Return (X, Y) of the center of cell containing provided text 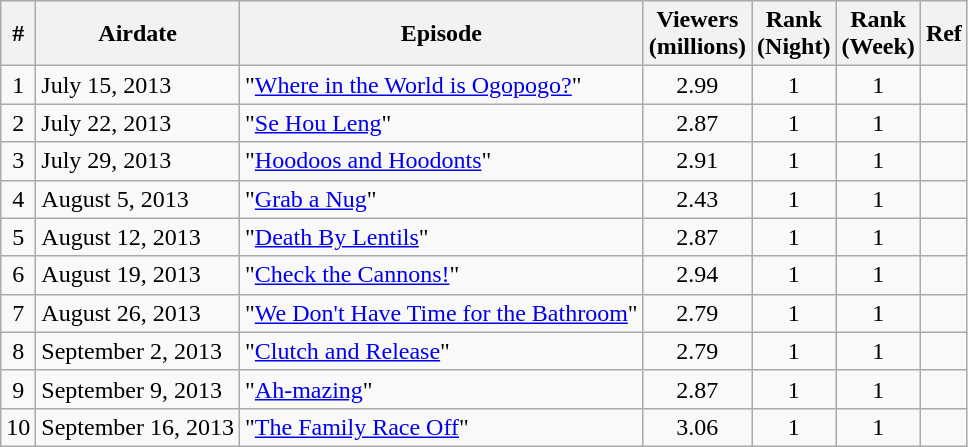
9 (18, 389)
"Death By Lentils" (442, 237)
Rank(Night) (794, 34)
"Check the Cannons!" (442, 275)
2.91 (697, 161)
Rank(Week) (878, 34)
Viewers(millions) (697, 34)
5 (18, 237)
"Where in the World is Ogopogo?" (442, 85)
July 15, 2013 (138, 85)
"Hoodoos and Hoodonts" (442, 161)
July 22, 2013 (138, 123)
4 (18, 199)
"Se Hou Leng" (442, 123)
6 (18, 275)
Episode (442, 34)
8 (18, 351)
"Clutch and Release" (442, 351)
3 (18, 161)
"Ah-mazing" (442, 389)
2.43 (697, 199)
September 2, 2013 (138, 351)
September 16, 2013 (138, 427)
August 5, 2013 (138, 199)
2 (18, 123)
"Grab a Nug" (442, 199)
August 12, 2013 (138, 237)
# (18, 34)
"We Don't Have Time for the Bathroom" (442, 313)
7 (18, 313)
2.94 (697, 275)
August 26, 2013 (138, 313)
Ref (944, 34)
3.06 (697, 427)
"The Family Race Off" (442, 427)
September 9, 2013 (138, 389)
Airdate (138, 34)
August 19, 2013 (138, 275)
10 (18, 427)
July 29, 2013 (138, 161)
2.99 (697, 85)
